For the text-containing cell, return its midpoint in [x, y] coordinate format. 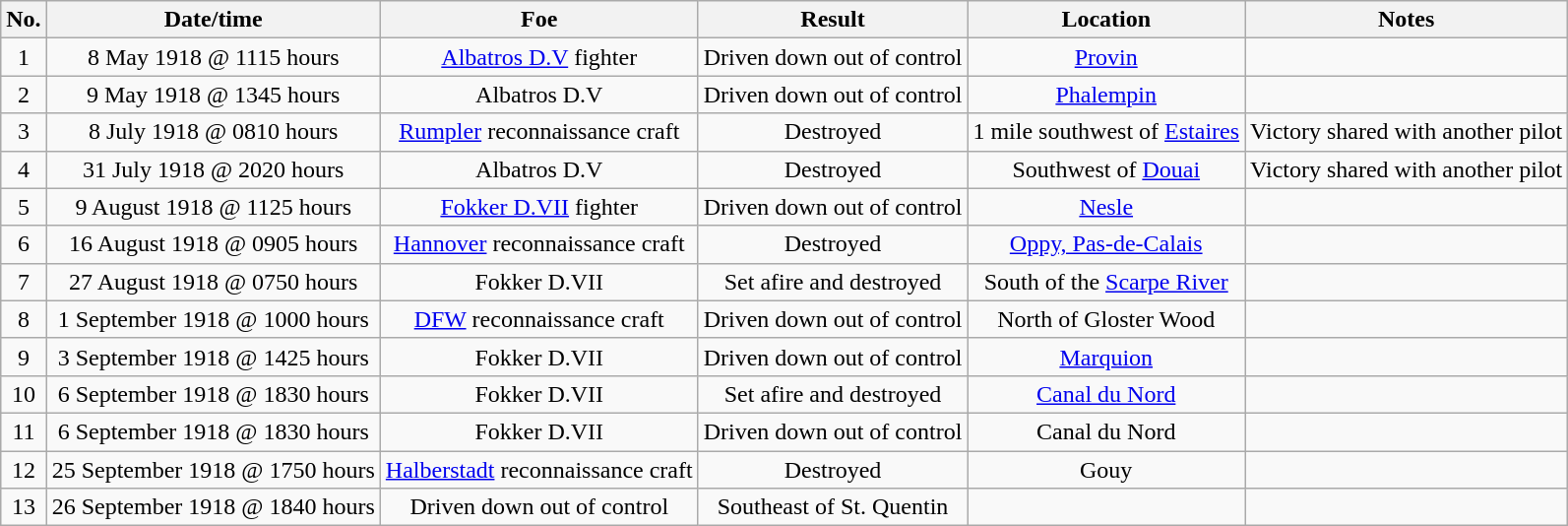
Gouy [1106, 470]
11 [24, 431]
Rumpler reconnaissance craft [539, 132]
Fokker D.VII fighter [539, 207]
5 [24, 207]
Southwest of Douai [1106, 169]
Hannover reconnaissance craft [539, 244]
Nesle [1106, 207]
Location [1106, 20]
Result [833, 20]
Oppy, Pas-de-Calais [1106, 244]
9 May 1918 @ 1345 hours [213, 95]
27 August 1918 @ 0750 hours [213, 282]
10 [24, 394]
Albatros D.V fighter [539, 57]
8 May 1918 @ 1115 hours [213, 57]
Southeast of St. Quentin [833, 507]
1 September 1918 @ 1000 hours [213, 319]
3 [24, 132]
Phalempin [1106, 95]
Provin [1106, 57]
7 [24, 282]
6 [24, 244]
Halberstadt reconnaissance craft [539, 470]
8 [24, 319]
31 July 1918 @ 2020 hours [213, 169]
DFW reconnaissance craft [539, 319]
Foe [539, 20]
Marquion [1106, 357]
26 September 1918 @ 1840 hours [213, 507]
12 [24, 470]
No. [24, 20]
North of Gloster Wood [1106, 319]
9 [24, 357]
1 [24, 57]
9 August 1918 @ 1125 hours [213, 207]
4 [24, 169]
1 mile southwest of Estaires [1106, 132]
South of the Scarpe River [1106, 282]
25 September 1918 @ 1750 hours [213, 470]
13 [24, 507]
Notes [1407, 20]
2 [24, 95]
8 July 1918 @ 0810 hours [213, 132]
16 August 1918 @ 0905 hours [213, 244]
3 September 1918 @ 1425 hours [213, 357]
Date/time [213, 20]
